For the text-containing cell, return its midpoint in (x, y) coordinate format. 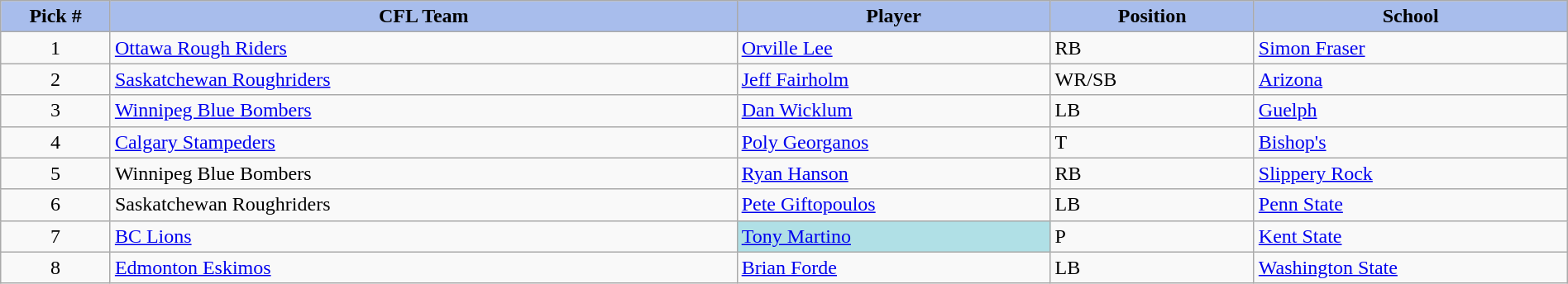
7 (56, 236)
Guelph (1411, 111)
4 (56, 142)
Penn State (1411, 205)
8 (56, 267)
Slippery Rock (1411, 173)
Orville Lee (893, 48)
Brian Forde (893, 267)
Ottawa Rough Riders (423, 48)
Kent State (1411, 236)
Dan Wicklum (893, 111)
Arizona (1411, 79)
Poly Georganos (893, 142)
Player (893, 17)
5 (56, 173)
Calgary Stampeders (423, 142)
Jeff Fairholm (893, 79)
P (1152, 236)
Pete Giftopoulos (893, 205)
6 (56, 205)
Edmonton Eskimos (423, 267)
Ryan Hanson (893, 173)
T (1152, 142)
Tony Martino (893, 236)
Bishop's (1411, 142)
Simon Fraser (1411, 48)
BC Lions (423, 236)
WR/SB (1152, 79)
3 (56, 111)
School (1411, 17)
1 (56, 48)
Pick # (56, 17)
Position (1152, 17)
Washington State (1411, 267)
CFL Team (423, 17)
2 (56, 79)
